For the text-containing cell, return its midpoint in (x, y) coordinate format. 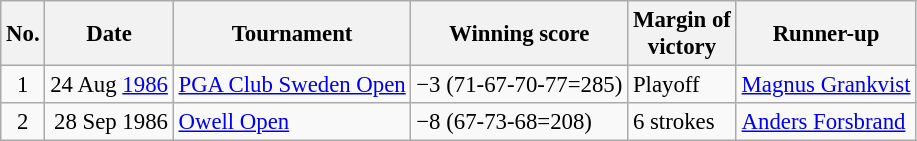
PGA Club Sweden Open (292, 85)
Anders Forsbrand (826, 122)
Magnus Grankvist (826, 85)
1 (23, 85)
Owell Open (292, 122)
−3 (71-67-70-77=285) (520, 85)
24 Aug 1986 (109, 85)
Runner-up (826, 34)
2 (23, 122)
28 Sep 1986 (109, 122)
−8 (67-73-68=208) (520, 122)
Playoff (682, 85)
Winning score (520, 34)
No. (23, 34)
Margin ofvictory (682, 34)
Date (109, 34)
6 strokes (682, 122)
Tournament (292, 34)
